Identify which cell holds the provided text, then report its [x, y] central coordinate. 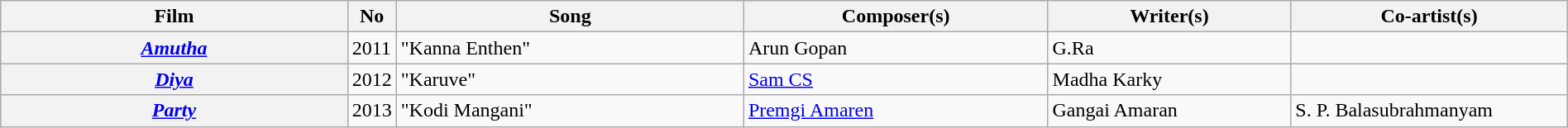
Diya [174, 79]
"Karuve" [570, 79]
2012 [372, 79]
No [372, 17]
Song [570, 17]
Madha Karky [1169, 79]
2011 [372, 48]
Arun Gopan [896, 48]
G.Ra [1169, 48]
Co-artist(s) [1429, 17]
Premgi Amaren [896, 111]
2013 [372, 111]
Amutha [174, 48]
Composer(s) [896, 17]
Writer(s) [1169, 17]
"Kodi Mangani" [570, 111]
Gangai Amaran [1169, 111]
Party [174, 111]
Film [174, 17]
"Kanna Enthen" [570, 48]
S. P. Balasubrahmanyam [1429, 111]
Sam CS [896, 79]
